Provide the [X, Y] coordinate of the cell's center where the given text is located.  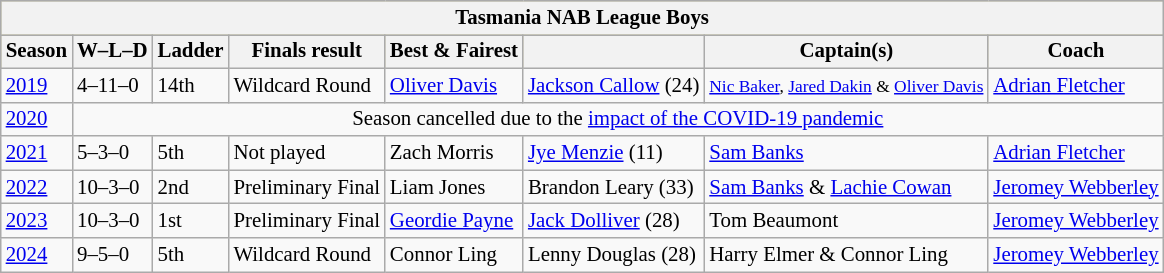
W–L–D [112, 52]
2019 [36, 85]
Jye Menzie (11) [614, 153]
4–11–0 [112, 85]
Season [36, 52]
Geordie Payne [454, 221]
5–3–0 [112, 153]
Connor Ling [454, 255]
2022 [36, 187]
1st [191, 221]
Liam Jones [454, 187]
Coach [1076, 52]
9–5–0 [112, 255]
Not played [307, 153]
2024 [36, 255]
2023 [36, 221]
Finals result [307, 52]
Oliver Davis [454, 85]
Lenny Douglas (28) [614, 255]
14th [191, 85]
Harry Elmer & Connor Ling [846, 255]
Jack Dolliver (28) [614, 221]
2021 [36, 153]
Tasmania NAB League Boys [582, 18]
Sam Banks & Lachie Cowan [846, 187]
Best & Fairest [454, 52]
Zach Morris [454, 153]
Captain(s) [846, 52]
Tom Beaumont [846, 221]
Brandon Leary (33) [614, 187]
Ladder [191, 52]
2nd [191, 187]
Season cancelled due to the impact of the COVID-19 pandemic [618, 119]
Sam Banks [846, 153]
Jackson Callow (24) [614, 85]
Nic Baker, Jared Dakin & Oliver Davis [846, 85]
2020 [36, 119]
